Detect which cell encompasses the target text, then output its [X, Y] center coordinate. 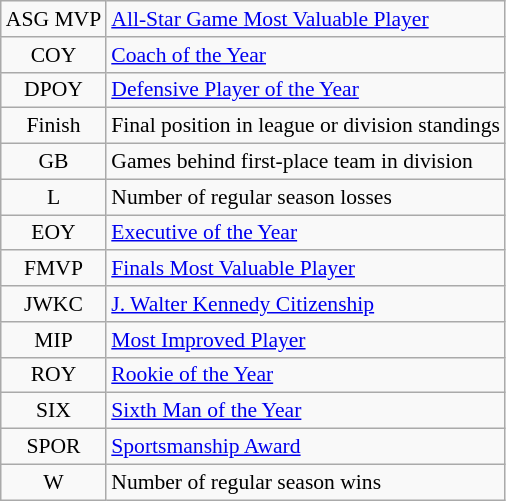
Rookie of the Year [306, 375]
SIX [54, 411]
Executive of the Year [306, 233]
Finals Most Valuable Player [306, 269]
Number of regular season wins [306, 482]
EOY [54, 233]
ROY [54, 375]
MIP [54, 340]
L [54, 197]
W [54, 482]
SPOR [54, 447]
J. Walter Kennedy Citizenship [306, 304]
JWKC [54, 304]
GB [54, 162]
Sportsmanship Award [306, 447]
FMVP [54, 269]
ASG MVP [54, 19]
Most Improved Player [306, 340]
Finish [54, 126]
Coach of the Year [306, 55]
Sixth Man of the Year [306, 411]
All-Star Game Most Valuable Player [306, 19]
DPOY [54, 90]
Number of regular season losses [306, 197]
Games behind first-place team in division [306, 162]
Defensive Player of the Year [306, 90]
Final position in league or division standings [306, 126]
COY [54, 55]
